For the text-containing cell, return its midpoint in [x, y] coordinate format. 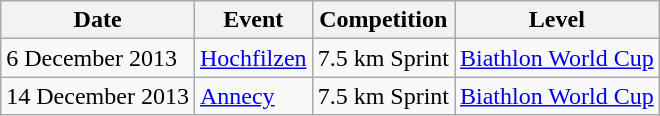
Competition [383, 20]
6 December 2013 [98, 58]
Hochfilzen [253, 58]
Date [98, 20]
Annecy [253, 96]
Level [556, 20]
14 December 2013 [98, 96]
Event [253, 20]
